Extract the (X, Y) coordinate from the center of the cell holding the provided text.  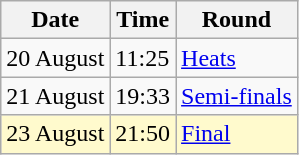
21:50 (143, 134)
21 August (56, 96)
Final (237, 134)
Time (143, 20)
19:33 (143, 96)
11:25 (143, 58)
20 August (56, 58)
Round (237, 20)
Date (56, 20)
Semi-finals (237, 96)
Heats (237, 58)
23 August (56, 134)
